Detect which cell encompasses the target text, then output its [X, Y] center coordinate. 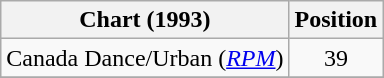
39 [336, 58]
Position [336, 20]
Chart (1993) [145, 20]
Canada Dance/Urban (RPM) [145, 58]
